Locate the cell with the specified text and output its (x, y) center coordinate. 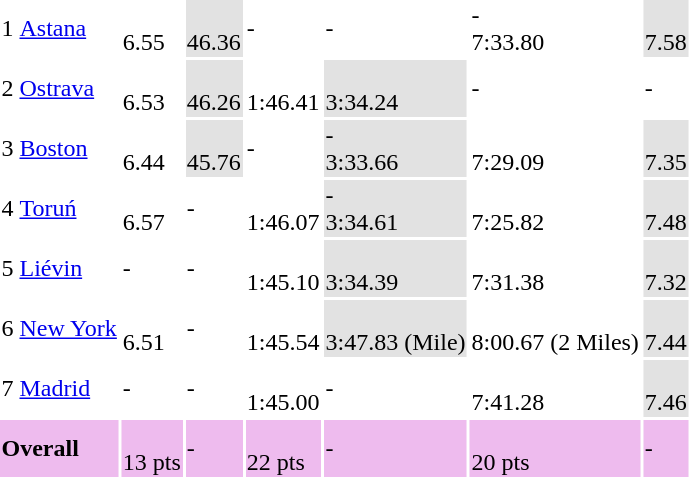
Boston (68, 148)
22 pts (283, 448)
7.46 (666, 388)
13 pts (152, 448)
5 (8, 268)
Overall (59, 448)
-3:33.66 (396, 148)
7.44 (666, 328)
1:45.00 (283, 388)
7:41.28 (555, 388)
2 (8, 88)
7.58 (666, 28)
7.35 (666, 148)
6.57 (152, 208)
3 (8, 148)
1 (8, 28)
-3:34.61 (396, 208)
46.36 (214, 28)
7 (8, 388)
7.48 (666, 208)
8:00.67 (2 Miles) (555, 328)
7:25.82 (555, 208)
7:29.09 (555, 148)
6.44 (152, 148)
3:47.83 (Mile) (396, 328)
Liévin (68, 268)
6.55 (152, 28)
- 7:33.80 (555, 28)
6.53 (152, 88)
Ostrava (68, 88)
1:46.41 (283, 88)
7:31.38 (555, 268)
3:34.24 (396, 88)
Madrid (68, 388)
4 (8, 208)
46.26 (214, 88)
6.51 (152, 328)
1:46.07 (283, 208)
New York (68, 328)
Toruń (68, 208)
1:45.10 (283, 268)
Astana (68, 28)
7.32 (666, 268)
20 pts (555, 448)
45.76 (214, 148)
6 (8, 328)
1:45.54 (283, 328)
3:34.39 (396, 268)
